Find where the given text appears and provide that cell's center as (x, y) coordinate. 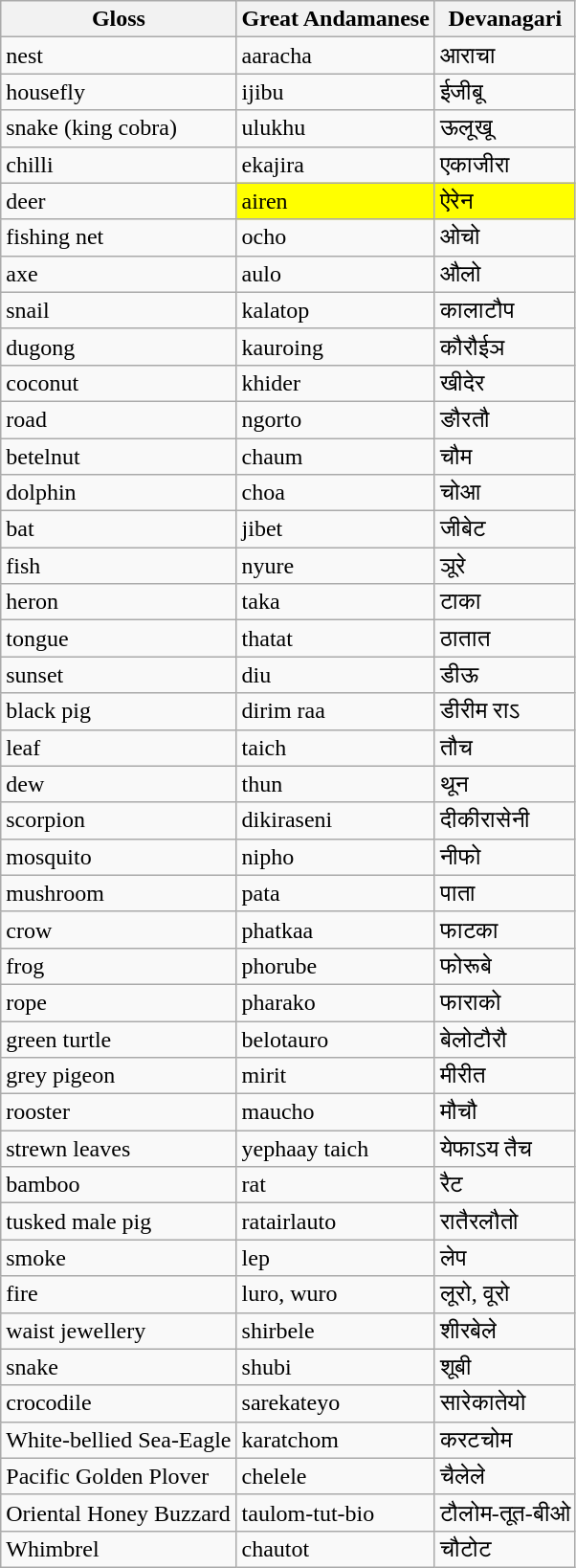
phorube (335, 966)
snake (119, 1367)
ratairlauto (335, 1221)
Whimbrel (119, 1549)
axe (119, 274)
bamboo (119, 1185)
strewn leaves (119, 1149)
black pig (119, 711)
phatkaa (335, 930)
रैट (505, 1185)
tongue (119, 638)
tusked male pig (119, 1221)
rooster (119, 1112)
fire (119, 1294)
yephaay taich (335, 1149)
thun (335, 784)
येफाऽय तैच (505, 1149)
ocho (335, 237)
fish (119, 566)
dugong (119, 347)
mosquito (119, 857)
Devanagari (505, 19)
road (119, 419)
snake (king cobra) (119, 128)
fishing net (119, 237)
dikiraseni (335, 820)
सारेकातेयो (505, 1403)
मीरीत (505, 1076)
टौलोम-तूत-बीओ (505, 1512)
डीऊ (505, 675)
green turtle (119, 1039)
चैलेले (505, 1476)
जीबेट (505, 529)
चौम (505, 457)
ekajira (335, 165)
waist jewellery (119, 1331)
करटचोम (505, 1440)
औलो (505, 274)
Oriental Honey Buzzard (119, 1512)
फाराको (505, 1002)
lep (335, 1258)
ङौरतौ (505, 419)
grey pigeon (119, 1076)
deer (119, 201)
Gloss (119, 19)
luro, wuro (335, 1294)
ngorto (335, 419)
belotauro (335, 1039)
Pacific Golden Plover (119, 1476)
betelnut (119, 457)
kauroing (335, 347)
nest (119, 56)
ओचो (505, 237)
dolphin (119, 493)
jibet (335, 529)
पाता (505, 893)
taich (335, 748)
ऊलूखू (505, 128)
chaum (335, 457)
khider (335, 383)
dirim raa (335, 711)
कौरौईञ (505, 347)
aulo (335, 274)
scorpion (119, 820)
taka (335, 602)
thatat (335, 638)
shirbele (335, 1331)
sunset (119, 675)
mirit (335, 1076)
लूरो, वूरो (505, 1294)
खीदेर (505, 383)
ईजीबू (505, 92)
heron (119, 602)
chautot (335, 1549)
रातैरलौतो (505, 1221)
मौचौ (505, 1112)
लेप (505, 1258)
crocodile (119, 1403)
maucho (335, 1112)
दीकीरासेनी (505, 820)
कालाटौप (505, 310)
डीरीम राऽ (505, 711)
housefly (119, 92)
pharako (335, 1002)
तौच (505, 748)
ञूरे (505, 566)
chelele (335, 1476)
pata (335, 893)
फाटका (505, 930)
rope (119, 1002)
smoke (119, 1258)
ठातात (505, 638)
थून (505, 784)
फोरूबे (505, 966)
dew (119, 784)
nyure (335, 566)
sarekateyo (335, 1403)
शूबी (505, 1367)
chilli (119, 165)
ऐरेन (505, 201)
White-bellied Sea-Eagle (119, 1440)
शीरबेले (505, 1331)
leaf (119, 748)
aaracha (335, 56)
diu (335, 675)
crow (119, 930)
airen (335, 201)
coconut (119, 383)
kalatop (335, 310)
चोआ (505, 493)
choa (335, 493)
टाका (505, 602)
चौटोट (505, 1549)
ulukhu (335, 128)
frog (119, 966)
rat (335, 1185)
Great Andamanese (335, 19)
mushroom (119, 893)
नीफो (505, 857)
nipho (335, 857)
shubi (335, 1367)
karatchom (335, 1440)
taulom-tut-bio (335, 1512)
ijibu (335, 92)
आराचा (505, 56)
snail (119, 310)
एकाजीरा (505, 165)
bat (119, 529)
बेलोटौरौ (505, 1039)
